Detect which cell encompasses the target text, then output its (x, y) center coordinate. 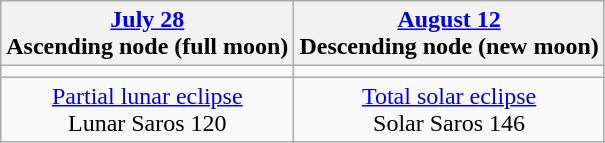
August 12Descending node (new moon) (449, 34)
Partial lunar eclipseLunar Saros 120 (148, 110)
July 28Ascending node (full moon) (148, 34)
Total solar eclipseSolar Saros 146 (449, 110)
